Scan for the cell matching the given text and deliver its [x, y] coordinate at center. 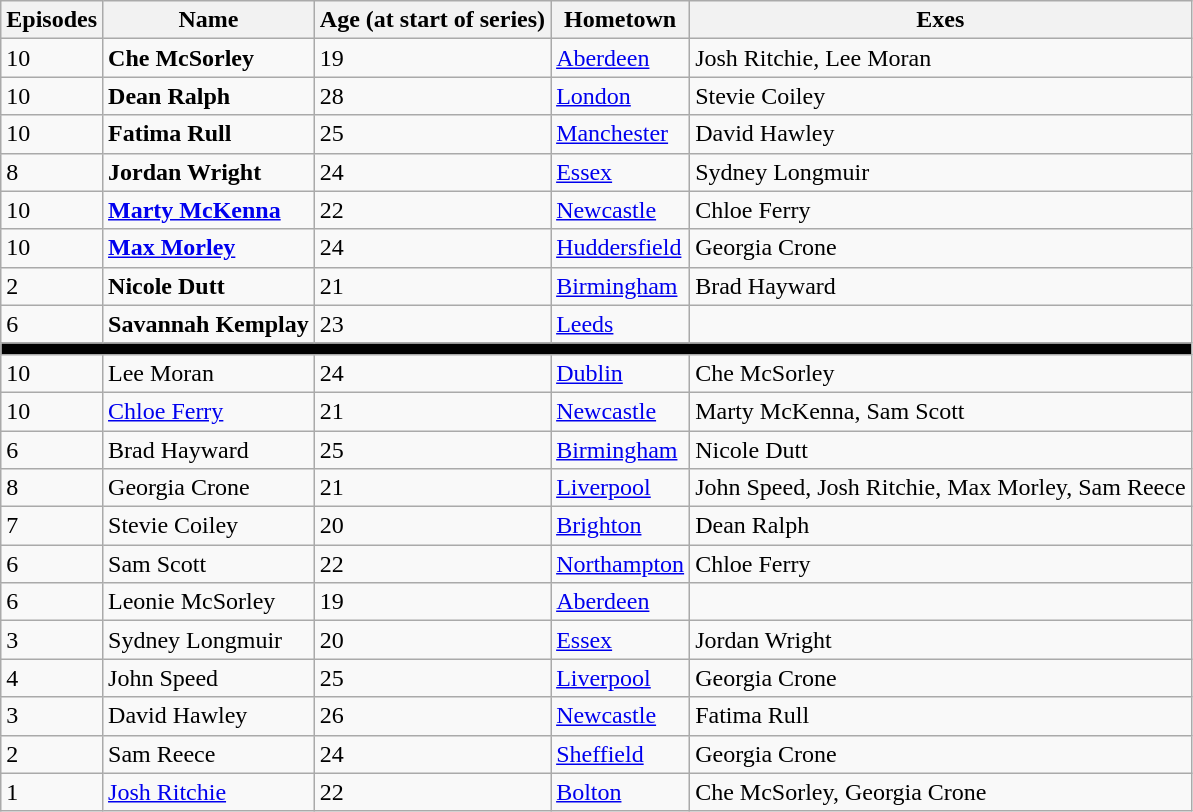
1 [52, 792]
Name [209, 20]
London [620, 96]
Dublin [620, 373]
Marty McKenna [209, 210]
Leeds [620, 324]
Max Morley [209, 248]
4 [52, 678]
Sheffield [620, 754]
Josh Ritchie, Lee Moran [940, 58]
Savannah Kemplay [209, 324]
Exes [940, 20]
Sam Scott [209, 564]
Josh Ritchie [209, 792]
Manchester [620, 134]
Episodes [52, 20]
Northampton [620, 564]
Hometown [620, 20]
Che McSorley, Georgia Crone [940, 792]
Marty McKenna, Sam Scott [940, 411]
Huddersfield [620, 248]
Leonie McSorley [209, 602]
28 [432, 96]
Bolton [620, 792]
Sam Reece [209, 754]
Age (at start of series) [432, 20]
26 [432, 716]
John Speed, Josh Ritchie, Max Morley, Sam Reece [940, 488]
John Speed [209, 678]
Lee Moran [209, 373]
23 [432, 324]
7 [52, 526]
Brighton [620, 526]
